Return the [x, y] coordinate for the center point of the cell that contains the specified text.  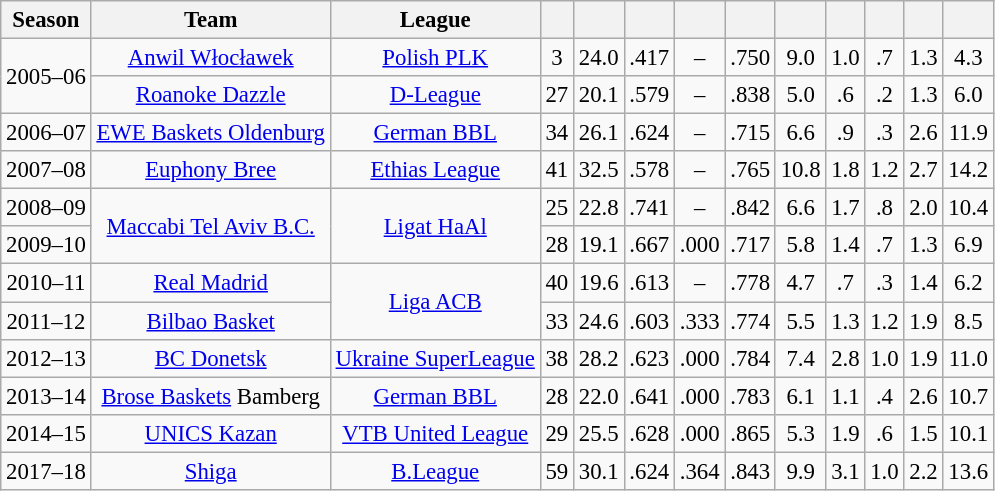
4.3 [968, 58]
8.5 [968, 321]
11.0 [968, 358]
4.7 [800, 283]
6.1 [800, 396]
2.0 [924, 208]
14.2 [968, 170]
Liga ACB [435, 302]
3.1 [846, 471]
2.2 [924, 471]
34 [556, 133]
5.8 [800, 245]
.8 [884, 208]
59 [556, 471]
22.0 [599, 396]
Ligat HaAl [435, 226]
2007–08 [46, 170]
.364 [699, 471]
33 [556, 321]
.783 [750, 396]
.717 [750, 245]
24.0 [599, 58]
3 [556, 58]
.623 [649, 358]
.2 [884, 95]
6.2 [968, 283]
2006–07 [46, 133]
Shiga [210, 471]
22.8 [599, 208]
1.1 [846, 396]
2017–18 [46, 471]
.838 [750, 95]
13.6 [968, 471]
Ukraine SuperLeague [435, 358]
B.League [435, 471]
Polish PLK [435, 58]
2008–09 [46, 208]
2005–06 [46, 76]
Ethias League [435, 170]
.417 [649, 58]
VTB United League [435, 433]
32.5 [599, 170]
2.8 [846, 358]
.9 [846, 133]
2009–10 [46, 245]
.843 [750, 471]
Maccabi Tel Aviv B.C. [210, 226]
27 [556, 95]
9.0 [800, 58]
.765 [750, 170]
28.2 [599, 358]
.741 [649, 208]
25.5 [599, 433]
2012–13 [46, 358]
BC Donetsk [210, 358]
2014–15 [46, 433]
7.4 [800, 358]
.842 [750, 208]
2013–14 [46, 396]
UNICS Kazan [210, 433]
10.8 [800, 170]
.4 [884, 396]
D-League [435, 95]
.784 [750, 358]
.578 [649, 170]
.628 [649, 433]
19.1 [599, 245]
6.9 [968, 245]
.865 [750, 433]
.603 [649, 321]
5.0 [800, 95]
.333 [699, 321]
29 [556, 433]
.641 [649, 396]
.613 [649, 283]
.715 [750, 133]
Real Madrid [210, 283]
30.1 [599, 471]
.774 [750, 321]
10.7 [968, 396]
1.7 [846, 208]
6.0 [968, 95]
9.9 [800, 471]
2010–11 [46, 283]
40 [556, 283]
41 [556, 170]
1.8 [846, 170]
10.4 [968, 208]
1.5 [924, 433]
Euphony Bree [210, 170]
.750 [750, 58]
20.1 [599, 95]
Team [210, 20]
Roanoke Dazzle [210, 95]
38 [556, 358]
19.6 [599, 283]
EWE Baskets Oldenburg [210, 133]
5.3 [800, 433]
2.7 [924, 170]
.778 [750, 283]
24.6 [599, 321]
2011–12 [46, 321]
.579 [649, 95]
.667 [649, 245]
Brose Baskets Bamberg [210, 396]
5.5 [800, 321]
League [435, 20]
10.1 [968, 433]
Anwil Włocławek [210, 58]
26.1 [599, 133]
11.9 [968, 133]
25 [556, 208]
Season [46, 20]
Bilbao Basket [210, 321]
